Extract the [X, Y] coordinate from the center of the cell holding the provided text.  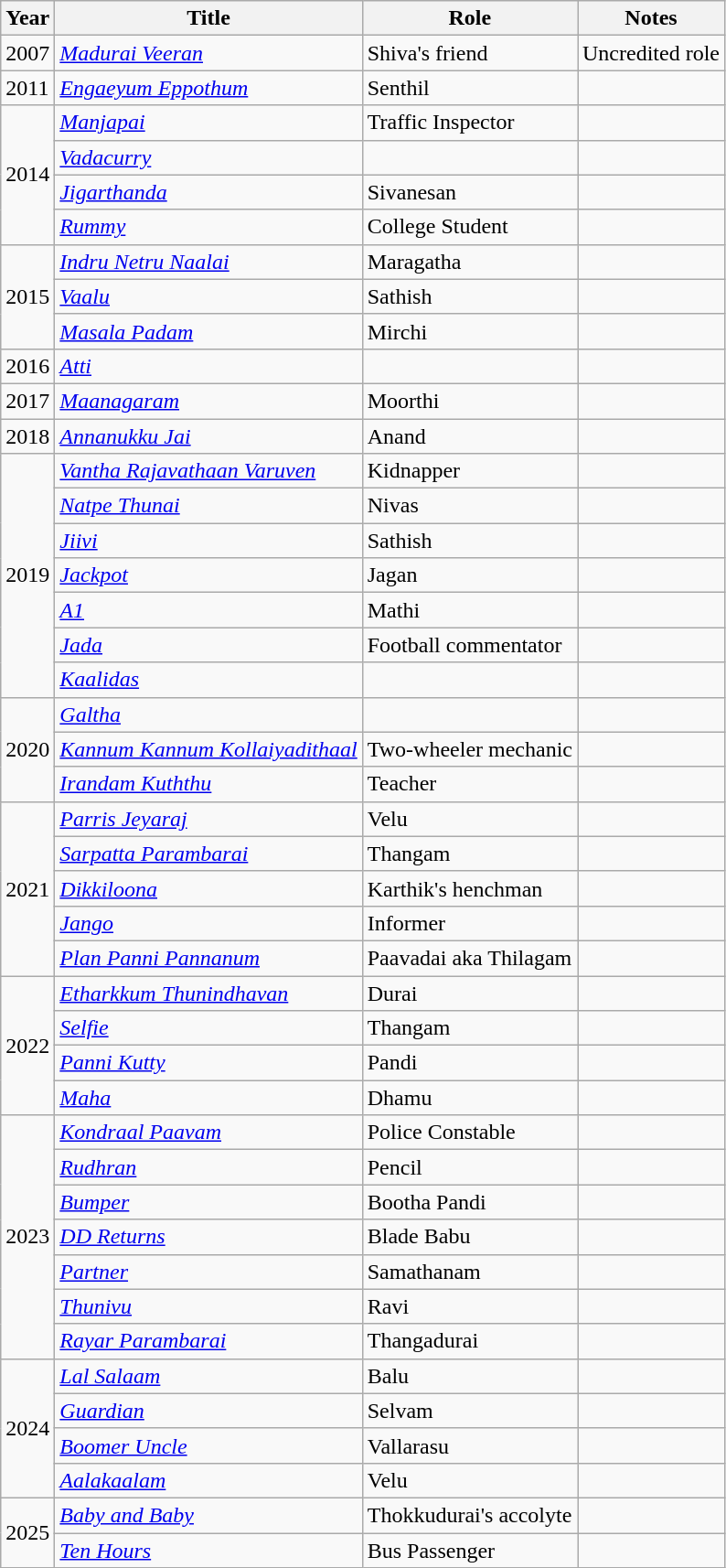
Traffic Inspector [470, 123]
Mirchi [470, 331]
Thangadurai [470, 1341]
Boomer Uncle [208, 1445]
Madurai Veeran [208, 53]
Senthil [470, 88]
Aalakaalam [208, 1480]
2023 [27, 1237]
Panni Kutty [208, 1063]
Teacher [470, 784]
Rayar Parambarai [208, 1341]
Kannum Kannum Kollaiyadithaal [208, 749]
Galtha [208, 714]
A1 [208, 610]
Shiva's friend [470, 53]
Manjapai [208, 123]
Vantha Rajavathaan Varuven [208, 471]
Parris Jeyaraj [208, 819]
Baby and Baby [208, 1515]
2024 [27, 1428]
Selfie [208, 1028]
Informer [470, 923]
Etharkkum Thunindhavan [208, 993]
Vallarasu [470, 1445]
Indru Netru Naalai [208, 262]
Year [27, 18]
Bootha Pandi [470, 1202]
Jackpot [208, 575]
Mathi [470, 610]
2025 [27, 1532]
Title [208, 18]
Maanagaram [208, 401]
Durai [470, 993]
Masala Padam [208, 331]
Vaalu [208, 296]
Sivanesan [470, 192]
Kidnapper [470, 471]
Partner [208, 1272]
Maha [208, 1098]
Balu [470, 1376]
Pandi [470, 1063]
Moorthi [470, 401]
Jagan [470, 575]
Rudhran [208, 1167]
Guardian [208, 1411]
Thunivu [208, 1306]
Thokkudurai's accolyte [470, 1515]
Uncredited role [651, 53]
Two-wheeler mechanic [470, 749]
Plan Panni Pannanum [208, 958]
Lal Salaam [208, 1376]
Sarpatta Parambarai [208, 854]
Maragatha [470, 262]
Annanukku Jai [208, 436]
Irandam Kuththu [208, 784]
2017 [27, 401]
Jigarthanda [208, 192]
Samathanam [470, 1272]
Nivas [470, 506]
2022 [27, 1045]
Ten Hours [208, 1551]
Paavadai aka Thilagam [470, 958]
Role [470, 18]
Dikkiloona [208, 888]
College Student [470, 227]
Jango [208, 923]
Bus Passenger [470, 1551]
Rummy [208, 227]
Karthik's henchman [470, 888]
2007 [27, 53]
2019 [27, 575]
2011 [27, 88]
Jiivi [208, 541]
Blade Babu [470, 1237]
Police Constable [470, 1133]
Atti [208, 366]
2014 [27, 175]
Jada [208, 645]
Engaeyum Eppothum [208, 88]
Notes [651, 18]
Kaalidas [208, 680]
Kondraal Paavam [208, 1133]
Anand [470, 436]
Vadacurry [208, 157]
2018 [27, 436]
2020 [27, 749]
Selvam [470, 1411]
2021 [27, 888]
2015 [27, 296]
Natpe Thunai [208, 506]
Pencil [470, 1167]
Football commentator [470, 645]
2016 [27, 366]
Dhamu [470, 1098]
DD Returns [208, 1237]
Ravi [470, 1306]
Bumper [208, 1202]
